Scan for the cell matching the given text and deliver its (X, Y) coordinate at center. 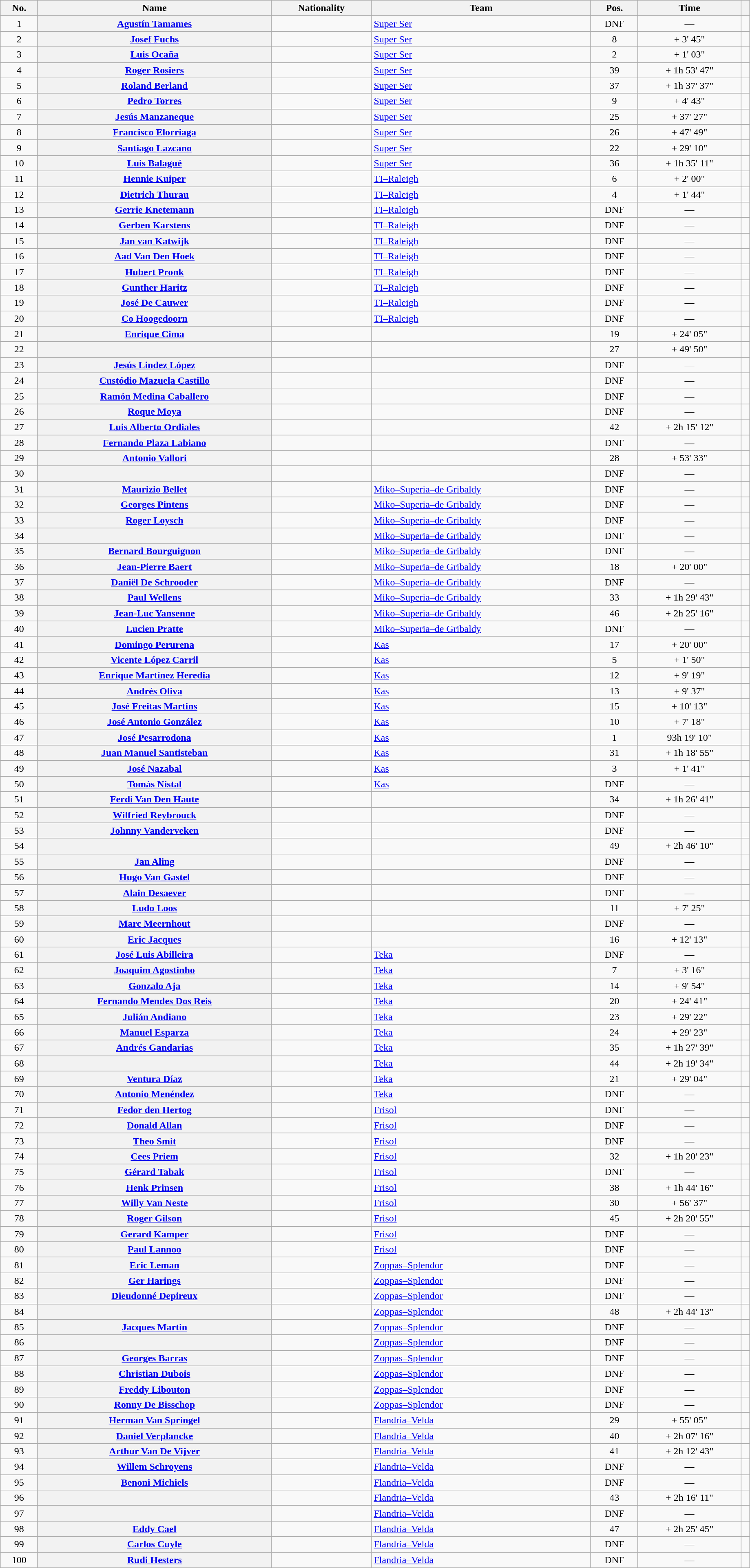
Nationality (321, 8)
93 (19, 1451)
Agustín Tamames (155, 24)
+ 1h 20' 23" (689, 1156)
Manuel Esparza (155, 1032)
66 (19, 1032)
+ 1' 41" (689, 769)
+ 1h 26' 41" (689, 799)
+ 2h 15' 12" (689, 427)
55 (19, 861)
Luis Ocaña (155, 55)
99 (19, 1544)
Lucien Pratte (155, 629)
Ronny De Bisschop (155, 1405)
+ 9' 19" (689, 675)
92 (19, 1435)
79 (19, 1234)
+ 53' 33" (689, 458)
José Freitas Martins (155, 707)
Fernando Plaza Labiano (155, 442)
93h 19' 10" (689, 738)
Pos. (615, 8)
+ 2h 16' 11" (689, 1498)
100 (19, 1560)
+ 2h 46' 10" (689, 846)
Jesús Manzaneque (155, 117)
94 (19, 1467)
Jan Aling (155, 861)
Christian Dubois (155, 1374)
José Nazabal (155, 769)
Herman Van Springel (155, 1420)
Johnny Vanderveken (155, 830)
+ 24' 41" (689, 1001)
77 (19, 1203)
97 (19, 1513)
+ 1h 27' 39" (689, 1048)
+ 7' 18" (689, 722)
Gonzalo Aja (155, 986)
Willem Schroyens (155, 1467)
Andrés Gandarias (155, 1048)
Aad Van Den Hoek (155, 256)
+ 7' 25" (689, 908)
+ 9' 37" (689, 691)
Roger Rosiers (155, 70)
Ramón Medina Caballero (155, 396)
83 (19, 1296)
+ 29' 22" (689, 1017)
Ludo Loos (155, 908)
Ger Harings (155, 1281)
Alain Desaever (155, 892)
+ 1h 29' 43" (689, 598)
+ 1h 18' 55" (689, 753)
56 (19, 877)
Cees Priem (155, 1156)
87 (19, 1358)
Tomás Nistal (155, 784)
63 (19, 986)
60 (19, 939)
José Pesarrodona (155, 738)
78 (19, 1219)
+ 55' 05" (689, 1420)
Luis Alberto Ordiales (155, 427)
+ 1h 53' 47" (689, 70)
Gerard Kamper (155, 1234)
Theo Smit (155, 1141)
Josef Fuchs (155, 39)
85 (19, 1327)
+ 56' 37" (689, 1203)
Name (155, 8)
+ 1' 50" (689, 660)
Joaquim Agostinho (155, 970)
+ 24' 05" (689, 334)
Marc Meernhout (155, 923)
67 (19, 1048)
Jacques Martin (155, 1327)
70 (19, 1094)
57 (19, 892)
+ 37' 27" (689, 117)
Pedro Torres (155, 101)
Daniel Verplancke (155, 1435)
52 (19, 815)
Eddy Cael (155, 1529)
Eric Jacques (155, 939)
Jesús Lindez López (155, 365)
Benoni Michiels (155, 1482)
62 (19, 970)
Hugo Van Gastel (155, 877)
71 (19, 1110)
Julián Andiano (155, 1017)
Roland Berland (155, 86)
+ 2h 19' 34" (689, 1063)
Vicente López Carril (155, 660)
+ 29' 04" (689, 1079)
75 (19, 1172)
+ 3' 16" (689, 970)
+ 3' 45" (689, 39)
+ 4' 43" (689, 101)
72 (19, 1125)
Wilfried Reybrouck (155, 815)
Enrique Martínez Heredia (155, 675)
Andrés Oliva (155, 691)
+ 2h 20' 55" (689, 1219)
+ 2h 07' 16" (689, 1435)
Georges Barras (155, 1358)
86 (19, 1343)
98 (19, 1529)
68 (19, 1063)
Rudi Hesters (155, 1560)
76 (19, 1188)
Dieudonné Depireux (155, 1296)
Gunther Haritz (155, 287)
+ 2h 44' 13" (689, 1312)
53 (19, 830)
Time (689, 8)
+ 1h 37' 37" (689, 86)
+ 1h 44' 16" (689, 1188)
No. (19, 8)
Fedor den Hertog (155, 1110)
Jean-Luc Yansenne (155, 613)
José Luis Abilleira (155, 955)
José De Cauwer (155, 303)
Ventura Díaz (155, 1079)
95 (19, 1482)
Willy Van Neste (155, 1203)
Henk Prinsen (155, 1188)
+ 2' 00" (689, 179)
Hennie Kuiper (155, 179)
64 (19, 1001)
90 (19, 1405)
Team (481, 8)
+ 47' 49" (689, 132)
Paul Wellens (155, 598)
Jean-Pierre Baert (155, 567)
89 (19, 1389)
Luis Balagué (155, 163)
Georges Pintens (155, 505)
Fernando Mendes Dos Reis (155, 1001)
Dietrich Thurau (155, 194)
69 (19, 1079)
Roger Loysch (155, 520)
Donald Allan (155, 1125)
58 (19, 908)
+ 2h 25' 45" (689, 1529)
José Antonio González (155, 722)
Paul Lannoo (155, 1250)
Jan van Katwijk (155, 241)
+ 12' 13" (689, 939)
Bernard Bourguignon (155, 551)
Juan Manuel Santisteban (155, 753)
+ 2h 12' 43" (689, 1451)
Antonio Vallori (155, 458)
+ 1' 44" (689, 194)
+ 1' 03" (689, 55)
Gerben Karstens (155, 225)
91 (19, 1420)
Custódio Mazuela Castillo (155, 380)
74 (19, 1156)
59 (19, 923)
Santiago Lazcano (155, 148)
Enrique Cima (155, 334)
Arthur Van De Vijver (155, 1451)
Co Hoogedoorn (155, 318)
Gerrie Knetemann (155, 210)
50 (19, 784)
Eric Leman (155, 1265)
Hubert Pronk (155, 272)
+ 1h 35' 11" (689, 163)
+ 29' 23" (689, 1032)
+ 10' 13" (689, 707)
Roger Gilson (155, 1219)
+ 9' 54" (689, 986)
Maurizio Bellet (155, 489)
Domingo Perurena (155, 644)
Francisco Elorriaga (155, 132)
73 (19, 1141)
96 (19, 1498)
84 (19, 1312)
61 (19, 955)
81 (19, 1265)
Carlos Cuyle (155, 1544)
+ 49' 50" (689, 349)
Antonio Menéndez (155, 1094)
54 (19, 846)
82 (19, 1281)
88 (19, 1374)
Ferdi Van Den Haute (155, 799)
80 (19, 1250)
Daniël De Schrooder (155, 582)
Gérard Tabak (155, 1172)
+ 29' 10" (689, 148)
Freddy Libouton (155, 1389)
+ 2h 25' 16" (689, 613)
65 (19, 1017)
Roque Moya (155, 411)
51 (19, 799)
